Extract the (x, y) coordinate from the center of the cell holding the provided text.  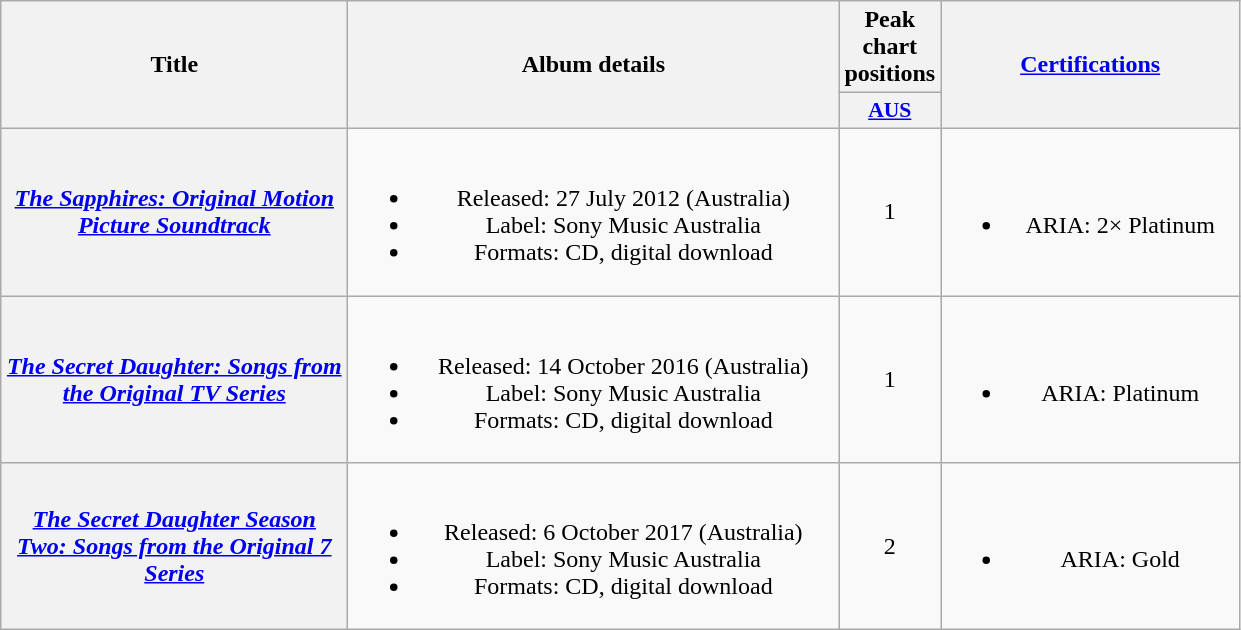
Peak chart positions (890, 47)
ARIA: 2× Platinum (1090, 212)
Released: 27 July 2012 (Australia)Label: Sony Music AustraliaFormats: CD, digital download (594, 212)
AUS (890, 111)
Title (174, 65)
Released: 14 October 2016 (Australia)Label: Sony Music AustraliaFormats: CD, digital download (594, 380)
ARIA: Gold (1090, 546)
2 (890, 546)
The Secret Daughter Season Two: Songs from the Original 7 Series (174, 546)
Released: 6 October 2017 (Australia)Label: Sony Music AustraliaFormats: CD, digital download (594, 546)
The Sapphires: Original Motion Picture Soundtrack (174, 212)
Album details (594, 65)
The Secret Daughter: Songs from the Original TV Series (174, 380)
ARIA: Platinum (1090, 380)
Certifications (1090, 65)
